For the text-containing cell, return its midpoint in [X, Y] coordinate format. 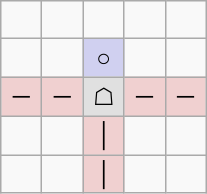
☖ [104, 97]
○ [104, 58]
